Detect which cell encompasses the target text, then output its [X, Y] center coordinate. 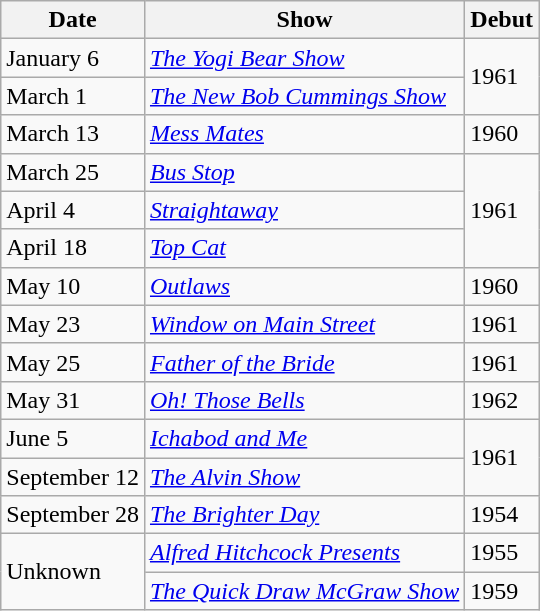
1962 [502, 400]
May 23 [73, 324]
The Brighter Day [304, 515]
1955 [502, 553]
The Quick Draw McGraw Show [304, 591]
Bus Stop [304, 172]
May 25 [73, 362]
Window on Main Street [304, 324]
1954 [502, 515]
Date [73, 20]
September 28 [73, 515]
Ichabod and Me [304, 438]
April 18 [73, 248]
The New Bob Cummings Show [304, 96]
May 31 [73, 400]
Oh! Those Bells [304, 400]
Straightaway [304, 210]
September 12 [73, 477]
Outlaws [304, 286]
January 6 [73, 58]
Unknown [73, 572]
May 10 [73, 286]
Alfred Hitchcock Presents [304, 553]
March 1 [73, 96]
June 5 [73, 438]
April 4 [73, 210]
Show [304, 20]
Top Cat [304, 248]
1959 [502, 591]
The Alvin Show [304, 477]
The Yogi Bear Show [304, 58]
Mess Mates [304, 134]
Father of the Bride [304, 362]
March 25 [73, 172]
Debut [502, 20]
March 13 [73, 134]
